Return the [x, y] coordinate for the center point of the cell that contains the specified text.  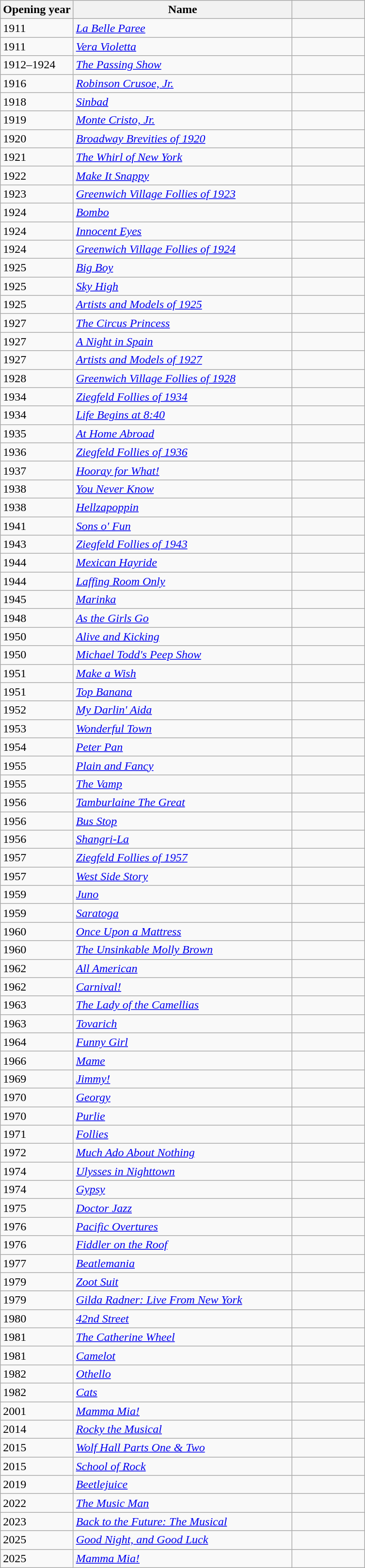
Name [182, 10]
The Vamp [182, 784]
1912–1924 [37, 65]
You Never Know [182, 489]
1936 [37, 452]
Make a Wish [182, 673]
Vera Violetta [182, 47]
1975 [37, 1208]
Opening year [37, 10]
Greenwich Village Follies of 1924 [182, 249]
Camelot [182, 1355]
Greenwich Village Follies of 1923 [182, 194]
Broadway Brevities of 1920 [182, 139]
1971 [37, 1134]
1923 [37, 194]
2023 [37, 1521]
1937 [37, 470]
La Belle Paree [182, 28]
Back to the Future: The Musical [182, 1521]
1954 [37, 747]
Monte Cristo, Jr. [182, 120]
Plain and Fancy [182, 765]
A Night in Spain [182, 342]
Michael Todd's Peep Show [182, 655]
Artists and Models of 1925 [182, 305]
The Circus Princess [182, 323]
2001 [37, 1411]
1922 [37, 175]
Mame [182, 1060]
Wonderful Town [182, 729]
42nd Street [182, 1319]
Greenwich Village Follies of 1928 [182, 378]
Robinson Crusoe, Jr. [182, 83]
As the Girls Go [182, 618]
The Whirl of New York [182, 157]
1918 [37, 102]
Sons o' Fun [182, 526]
Laffing Room Only [182, 581]
The Passing Show [182, 65]
1964 [37, 1042]
Saratoga [182, 913]
At Home Abroad [182, 434]
Sinbad [182, 102]
Rocky the Musical [182, 1429]
1952 [37, 710]
Doctor Jazz [182, 1208]
1977 [37, 1263]
My Darlin' Aida [182, 710]
Juno [182, 895]
Zoot Suit [182, 1282]
Life Begins at 8:40 [182, 415]
Beetlejuice [182, 1485]
Bombo [182, 212]
1943 [37, 544]
Wolf Hall Parts One & Two [182, 1448]
1953 [37, 729]
Gilda Radner: Live From New York [182, 1300]
Othello [182, 1374]
Fiddler on the Roof [182, 1245]
Innocent Eyes [182, 231]
Beatlemania [182, 1263]
Jimmy! [182, 1079]
Carnival! [182, 987]
1919 [37, 120]
Mexican Hayride [182, 563]
Hellzapoppin [182, 507]
Once Upon a Mattress [182, 931]
1966 [37, 1060]
Peter Pan [182, 747]
Hooray for What! [182, 470]
Bus Stop [182, 821]
1948 [37, 618]
Shangri-La [182, 839]
Gypsy [182, 1190]
Ziegfeld Follies of 1936 [182, 452]
Big Boy [182, 268]
Make It Snappy [182, 175]
Artists and Models of 1927 [182, 360]
Top Banana [182, 692]
2019 [37, 1485]
1941 [37, 526]
Cats [182, 1392]
1972 [37, 1153]
Marinka [182, 600]
Sky High [182, 286]
1935 [37, 434]
Ulysses in Nighttown [182, 1171]
1945 [37, 600]
Tamburlaine The Great [182, 802]
Alive and Kicking [182, 637]
The Music Man [182, 1503]
Ziegfeld Follies of 1943 [182, 544]
School of Rock [182, 1466]
1916 [37, 83]
Ziegfeld Follies of 1957 [182, 858]
2022 [37, 1503]
Pacific Overtures [182, 1226]
All American [182, 968]
2014 [37, 1429]
West Side Story [182, 876]
Funny Girl [182, 1042]
The Catherine Wheel [182, 1337]
Purlie [182, 1116]
1928 [37, 378]
Good Night, and Good Luck [182, 1540]
The Unsinkable Molly Brown [182, 950]
The Lady of the Camellias [182, 1005]
1969 [37, 1079]
Follies [182, 1134]
1980 [37, 1319]
Much Ado About Nothing [182, 1153]
1921 [37, 157]
Tovarich [182, 1024]
Georgy [182, 1097]
1920 [37, 139]
Ziegfeld Follies of 1934 [182, 397]
